Extract the (X, Y) coordinate from the center of the cell holding the provided text.  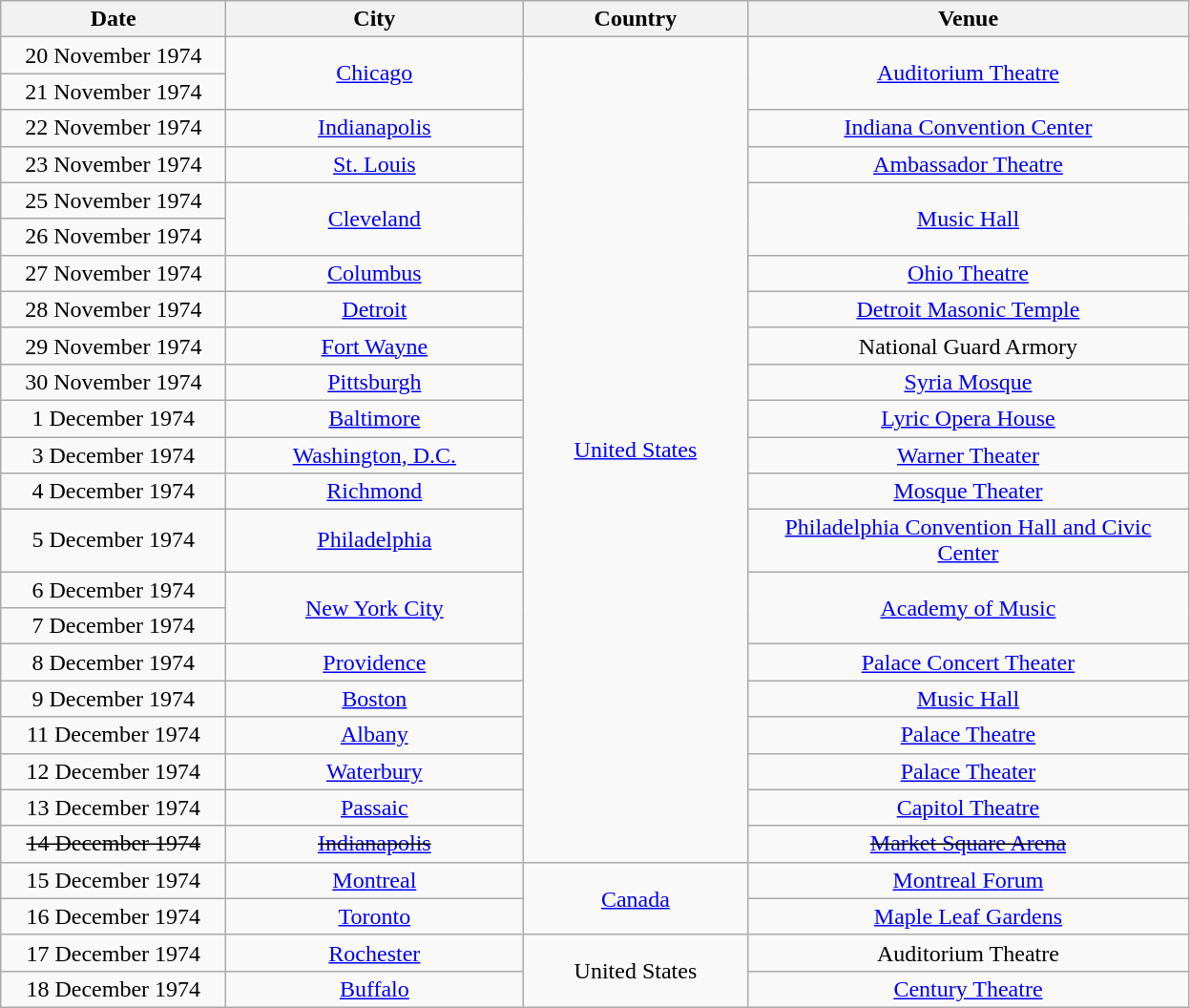
4 December 1974 (114, 492)
Boston (374, 699)
Maple Leaf Gardens (968, 916)
Warner Theater (968, 455)
Palace Theater (968, 771)
Cleveland (374, 219)
28 November 1974 (114, 309)
New York City (374, 608)
1 December 1974 (114, 418)
Palace Theatre (968, 735)
9 December 1974 (114, 699)
Fort Wayne (374, 346)
11 December 1974 (114, 735)
Waterbury (374, 771)
Rochester (374, 953)
Market Square Arena (968, 844)
3 December 1974 (114, 455)
Syria Mosque (968, 382)
Passaic (374, 808)
Ambassador Theatre (968, 164)
Indiana Convention Center (968, 128)
27 November 1974 (114, 273)
20 November 1974 (114, 55)
Mosque Theater (968, 492)
Country (636, 19)
Capitol Theatre (968, 808)
Toronto (374, 916)
13 December 1974 (114, 808)
18 December 1974 (114, 989)
Baltimore (374, 418)
Philadelphia Convention Hall and Civic Center (968, 540)
25 November 1974 (114, 200)
6 December 1974 (114, 590)
Buffalo (374, 989)
Canada (636, 898)
Detroit Masonic Temple (968, 309)
Providence (374, 662)
Richmond (374, 492)
Academy of Music (968, 608)
Philadelphia (374, 540)
Montreal (374, 880)
15 December 1974 (114, 880)
17 December 1974 (114, 953)
Columbus (374, 273)
5 December 1974 (114, 540)
26 November 1974 (114, 237)
Lyric Opera House (968, 418)
16 December 1974 (114, 916)
St. Louis (374, 164)
23 November 1974 (114, 164)
Venue (968, 19)
29 November 1974 (114, 346)
30 November 1974 (114, 382)
Albany (374, 735)
12 December 1974 (114, 771)
National Guard Armory (968, 346)
Detroit (374, 309)
Pittsburgh (374, 382)
Palace Concert Theater (968, 662)
Date (114, 19)
Washington, D.C. (374, 455)
Montreal Forum (968, 880)
22 November 1974 (114, 128)
Chicago (374, 73)
Century Theatre (968, 989)
21 November 1974 (114, 92)
14 December 1974 (114, 844)
7 December 1974 (114, 626)
City (374, 19)
Ohio Theatre (968, 273)
8 December 1974 (114, 662)
